Output the [x, y] coordinate of the center of the cell containing the given text.  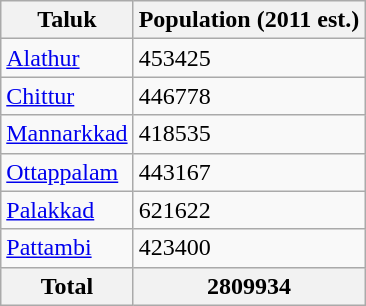
453425 [249, 58]
Taluk [67, 20]
423400 [249, 248]
Alathur [67, 58]
Pattambi [67, 248]
Population (2011 est.) [249, 20]
621622 [249, 210]
Chittur [67, 96]
2809934 [249, 286]
Mannarkkad [67, 134]
443167 [249, 172]
Total [67, 286]
Palakkad [67, 210]
418535 [249, 134]
Ottappalam [67, 172]
446778 [249, 96]
